Find where the given text appears and provide that cell's center as (X, Y) coordinate. 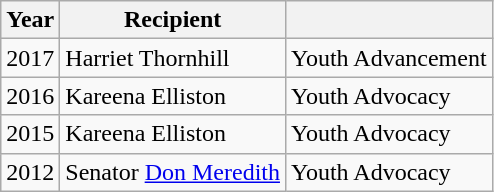
2012 (30, 172)
Youth Advancement (388, 58)
Recipient (173, 20)
2015 (30, 134)
Year (30, 20)
Harriet Thornhill (173, 58)
2016 (30, 96)
Senator Don Meredith (173, 172)
2017 (30, 58)
